Capture the cell that displays the provided text and extract its (X, Y) central coordinate. 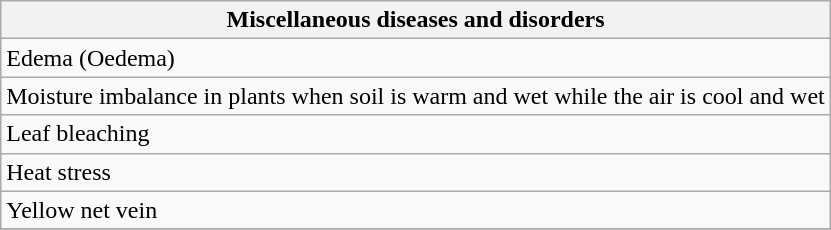
Edema (Oedema) (416, 58)
Moisture imbalance in plants when soil is warm and wet while the air is cool and wet (416, 96)
Yellow net vein (416, 210)
Heat stress (416, 172)
Miscellaneous diseases and disorders (416, 20)
Leaf bleaching (416, 134)
